Scan for the cell matching the given text and deliver its [x, y] coordinate at center. 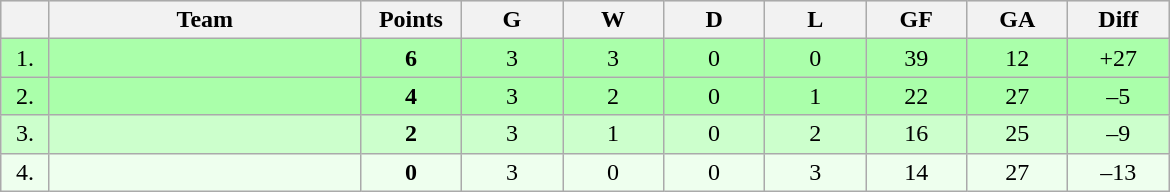
16 [916, 134]
Points [410, 20]
12 [1018, 58]
–13 [1118, 172]
14 [916, 172]
Team [204, 20]
GA [1018, 20]
L [816, 20]
4. [26, 172]
GF [916, 20]
G [512, 20]
4 [410, 96]
–5 [1118, 96]
Diff [1118, 20]
22 [916, 96]
2. [26, 96]
–9 [1118, 134]
D [714, 20]
+27 [1118, 58]
6 [410, 58]
39 [916, 58]
3. [26, 134]
1. [26, 58]
25 [1018, 134]
W [612, 20]
